Pinpoint the cell where the given text exists, returning its [X, Y] midpoint coordinate. 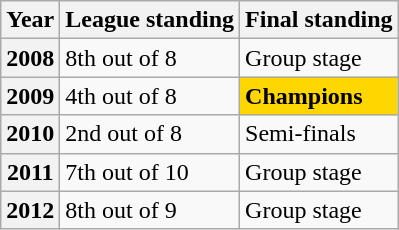
2nd out of 8 [150, 134]
2012 [30, 210]
2009 [30, 96]
8th out of 8 [150, 58]
Champions [319, 96]
4th out of 8 [150, 96]
7th out of 10 [150, 172]
8th out of 9 [150, 210]
2011 [30, 172]
League standing [150, 20]
Final standing [319, 20]
Semi-finals [319, 134]
2008 [30, 58]
Year [30, 20]
2010 [30, 134]
